Capture the cell that displays the provided text and extract its (x, y) central coordinate. 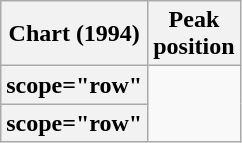
Peakposition (194, 34)
Chart (1994) (74, 34)
